Pinpoint the cell where the given text exists, returning its [x, y] midpoint coordinate. 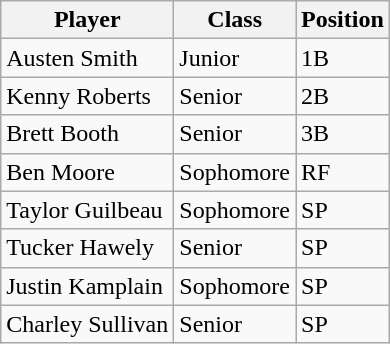
Tucker Hawely [88, 248]
Ben Moore [88, 172]
1B [343, 58]
Brett Booth [88, 134]
3B [343, 134]
Player [88, 20]
Austen Smith [88, 58]
Position [343, 20]
Justin Kamplain [88, 286]
Kenny Roberts [88, 96]
Junior [235, 58]
2B [343, 96]
Charley Sullivan [88, 324]
Taylor Guilbeau [88, 210]
RF [343, 172]
Class [235, 20]
